Return (X, Y) of the center of cell containing provided text 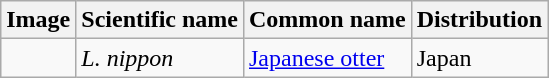
Japanese otter (327, 58)
Common name (327, 20)
Scientific name (160, 20)
Distribution (479, 20)
Image (38, 20)
Japan (479, 58)
L. nippon (160, 58)
